Scan for the cell matching the given text and deliver its (X, Y) coordinate at center. 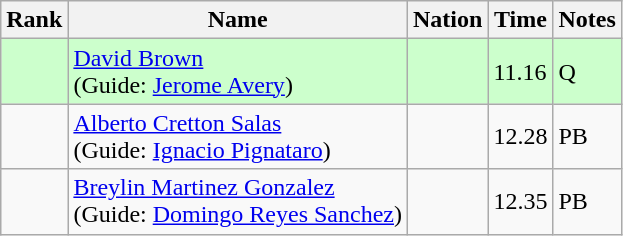
Q (587, 72)
David Brown(Guide: Jerome Avery) (238, 72)
Nation (448, 20)
Rank (34, 20)
12.35 (520, 202)
Name (238, 20)
Notes (587, 20)
Alberto Cretton Salas(Guide: Ignacio Pignataro) (238, 136)
12.28 (520, 136)
Time (520, 20)
11.16 (520, 72)
Breylin Martinez Gonzalez(Guide: Domingo Reyes Sanchez) (238, 202)
